Find where the given text appears and provide that cell's center as [x, y] coordinate. 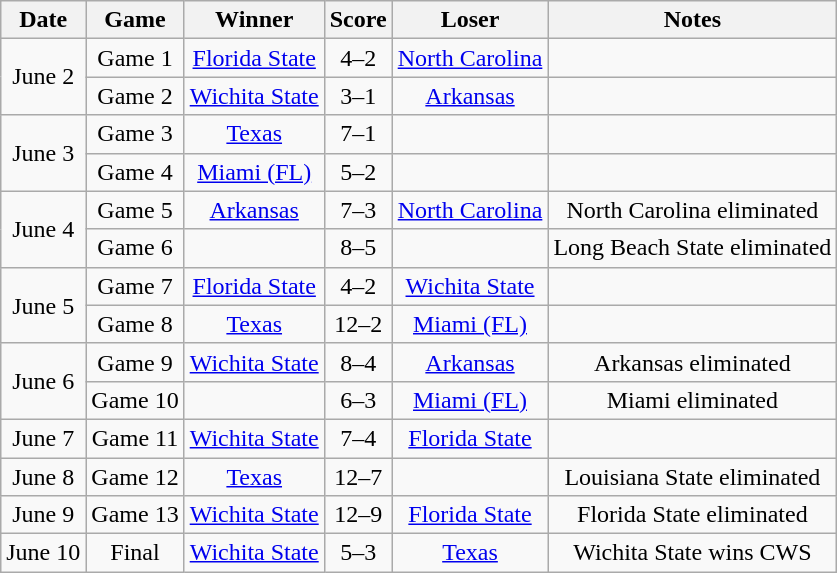
Wichita State wins CWS [692, 553]
June 4 [44, 229]
Arkansas eliminated [692, 362]
12–7 [358, 477]
Game 3 [135, 134]
North Carolina eliminated [692, 210]
Score [358, 20]
June 6 [44, 381]
7–4 [358, 438]
June 10 [44, 553]
Game 9 [135, 362]
3–1 [358, 96]
5–2 [358, 172]
Game 13 [135, 515]
Game 5 [135, 210]
June 2 [44, 77]
Game 6 [135, 248]
6–3 [358, 400]
Game 10 [135, 400]
Game 11 [135, 438]
Loser [470, 20]
June 8 [44, 477]
June 9 [44, 515]
June 3 [44, 153]
Florida State eliminated [692, 515]
8–4 [358, 362]
Long Beach State eliminated [692, 248]
Game 12 [135, 477]
Game 4 [135, 172]
Miami eliminated [692, 400]
Date [44, 20]
Game 8 [135, 324]
Game [135, 20]
12–9 [358, 515]
7–1 [358, 134]
Winner [254, 20]
Final [135, 553]
7–3 [358, 210]
Louisiana State eliminated [692, 477]
8–5 [358, 248]
Game 7 [135, 286]
June 5 [44, 305]
June 7 [44, 438]
Game 1 [135, 58]
12–2 [358, 324]
5–3 [358, 553]
Notes [692, 20]
Game 2 [135, 96]
